Detect which cell encompasses the target text, then output its [X, Y] center coordinate. 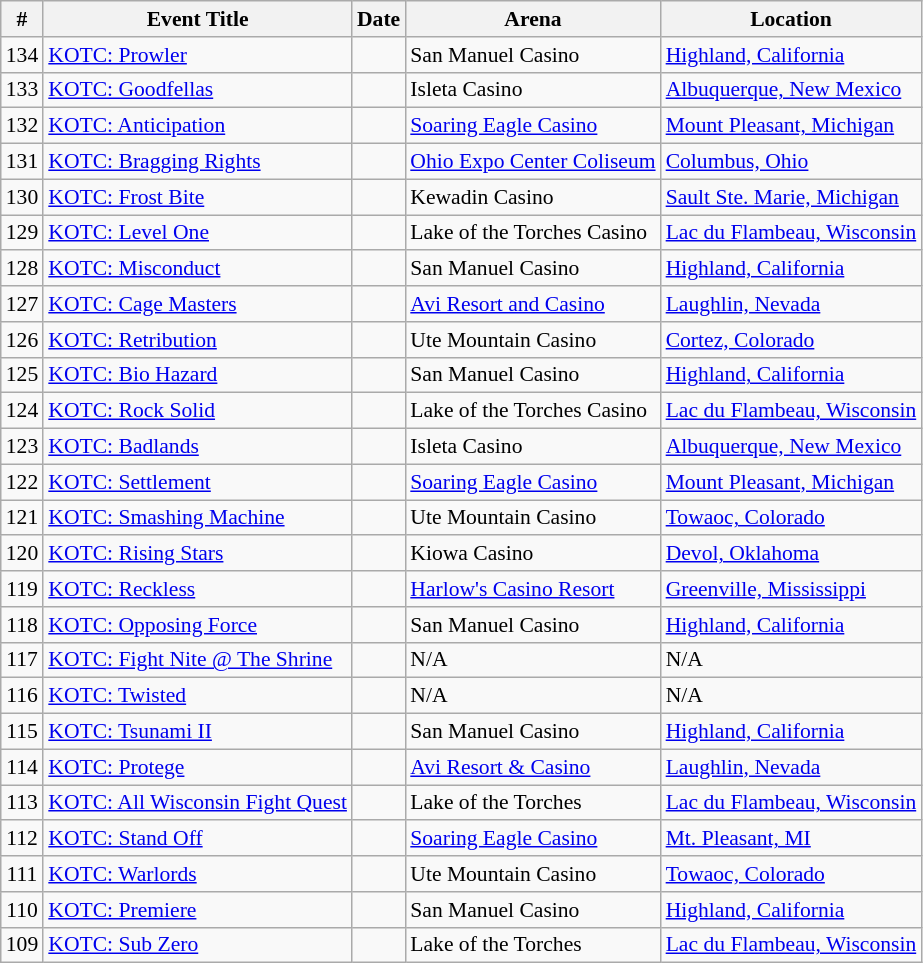
Avi Resort and Casino [532, 304]
KOTC: Warlords [198, 874]
Kewadin Casino [532, 197]
123 [22, 447]
117 [22, 660]
Avi Resort & Casino [532, 767]
113 [22, 803]
120 [22, 554]
128 [22, 269]
KOTC: All Wisconsin Fight Quest [198, 803]
134 [22, 55]
Kiowa Casino [532, 554]
KOTC: Fight Nite @ The Shrine [198, 660]
118 [22, 625]
121 [22, 518]
122 [22, 482]
KOTC: Retribution [198, 340]
129 [22, 233]
Ohio Expo Center Coliseum [532, 162]
# [22, 19]
KOTC: Badlands [198, 447]
133 [22, 90]
KOTC: Smashing Machine [198, 518]
KOTC: Anticipation [198, 126]
KOTC: Stand Off [198, 839]
132 [22, 126]
KOTC: Rising Stars [198, 554]
125 [22, 375]
KOTC: Premiere [198, 910]
Devol, Oklahoma [792, 554]
Cortez, Colorado [792, 340]
KOTC: Rock Solid [198, 411]
KOTC: Frost Bite [198, 197]
124 [22, 411]
Greenville, Mississippi [792, 589]
KOTC: Twisted [198, 696]
KOTC: Bio Hazard [198, 375]
KOTC: Reckless [198, 589]
126 [22, 340]
116 [22, 696]
131 [22, 162]
114 [22, 767]
111 [22, 874]
112 [22, 839]
Location [792, 19]
130 [22, 197]
119 [22, 589]
Harlow's Casino Resort [532, 589]
KOTC: Tsunami II [198, 732]
115 [22, 732]
Mt. Pleasant, MI [792, 839]
KOTC: Bragging Rights [198, 162]
Sault Ste. Marie, Michigan [792, 197]
KOTC: Cage Masters [198, 304]
KOTC: Goodfellas [198, 90]
KOTC: Opposing Force [198, 625]
KOTC: Prowler [198, 55]
Event Title [198, 19]
110 [22, 910]
Arena [532, 19]
KOTC: Level One [198, 233]
109 [22, 945]
KOTC: Misconduct [198, 269]
Date [378, 19]
KOTC: Sub Zero [198, 945]
127 [22, 304]
Columbus, Ohio [792, 162]
KOTC: Protege [198, 767]
KOTC: Settlement [198, 482]
